Identify which cell holds the provided text, then report its [x, y] central coordinate. 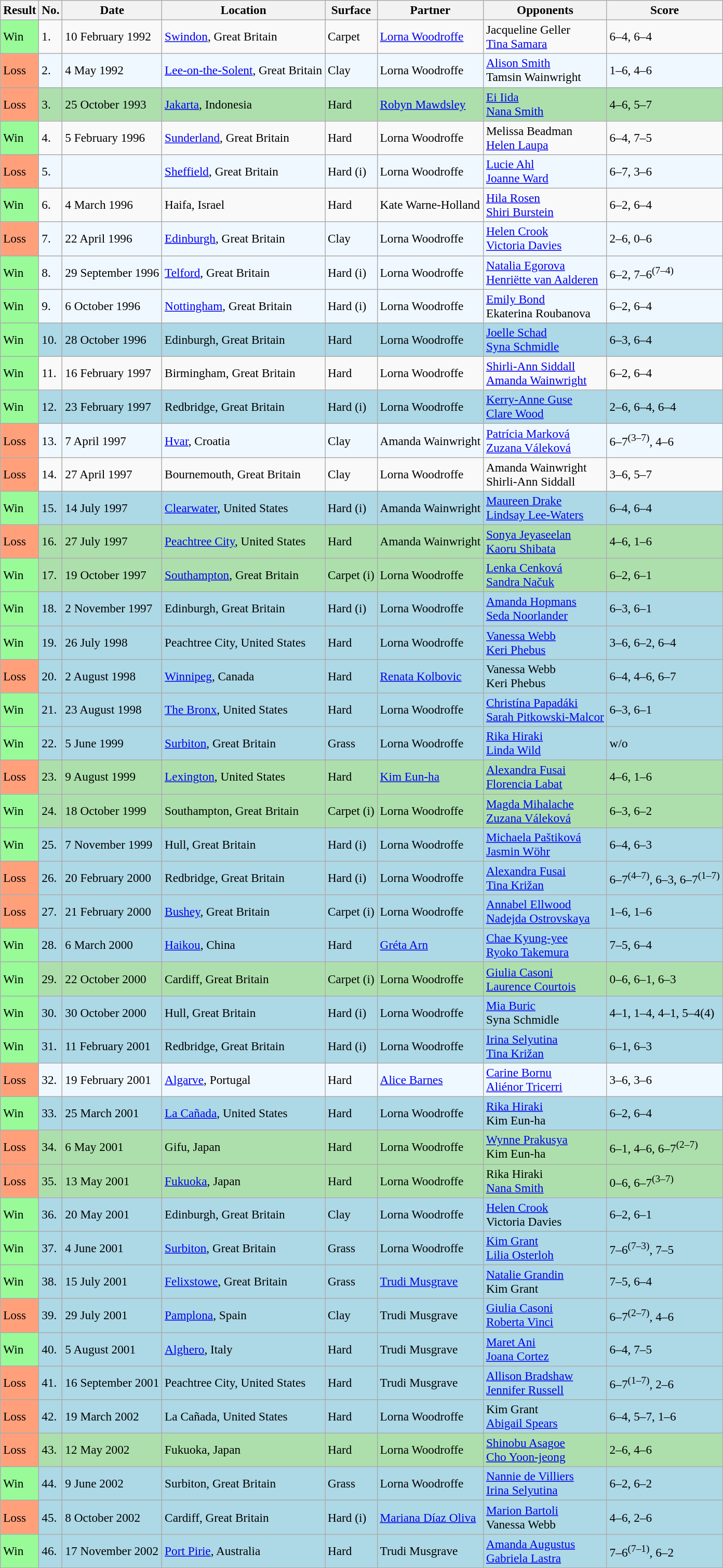
23 August 1998 [112, 709]
28 October 1996 [112, 340]
17 November 2002 [112, 1551]
6–3, 6–4 [665, 340]
Kim Grant Lilia Osterloh [545, 1248]
Date [112, 10]
Amanda Hopmans Seda Noorlander [545, 609]
19 March 2002 [112, 1416]
6–4, 4–6, 6–7 [665, 676]
15 July 2001 [112, 1282]
1. [51, 36]
25. [51, 845]
6–7, 3–6 [665, 171]
Birmingham, Great Britain [244, 373]
0–6, 6–1, 6–3 [665, 979]
9 June 2002 [112, 1483]
Mia Buric Syna Schmidle [545, 1013]
Gifu, Japan [244, 1147]
Lexington, United States [244, 777]
4 May 1992 [112, 71]
6–7(4–7), 6–3, 6–7(1–7) [665, 878]
Alice Barnes [430, 1079]
35. [51, 1181]
Rika Hiraki Kim Eun-ha [545, 1114]
2. [51, 71]
20. [51, 676]
Shirli-Ann Siddall Amanda Wainwright [545, 373]
6 May 2001 [112, 1147]
36. [51, 1214]
Marion Bartoli Vanessa Webb [545, 1517]
20 February 2000 [112, 878]
6–1, 6–3 [665, 1046]
32. [51, 1079]
14. [51, 474]
21 February 2000 [112, 911]
Haifa, Israel [244, 205]
Shinobu Asagoe Cho Yoon-jeong [545, 1450]
22 April 1996 [112, 239]
6–1, 4–6, 6–7(2–7) [665, 1147]
17. [51, 575]
31. [51, 1046]
6–4, 5–7, 1–6 [665, 1416]
5. [51, 171]
Alison Smith Tamsin Wainwright [545, 71]
Michaela Paštiková Jasmin Wöhr [545, 845]
Pamplona, Spain [244, 1315]
Kim Grant Abigail Spears [545, 1416]
Algarve, Portugal [244, 1079]
22 October 2000 [112, 979]
Opponents [545, 10]
Natalie Grandin Kim Grant [545, 1282]
Telford, Great Britain [244, 272]
Sunderland, Great Britain [244, 137]
Clearwater, United States [244, 508]
Alexandra Fusai Florencia Labat [545, 777]
Emily Bond Ekaterina Roubanova [545, 305]
Renata Kolbovic [430, 676]
Ei Iida Nana Smith [545, 104]
4 March 1996 [112, 205]
Felixstowe, Great Britain [244, 1282]
43. [51, 1450]
28. [51, 945]
3. [51, 104]
18. [51, 609]
Natalia Egorova Henriëtte van Aalderen [545, 272]
Giulia Casoni Roberta Vinci [545, 1315]
27 April 1997 [112, 474]
9. [51, 305]
6–7(1–7), 2–6 [665, 1383]
3–6, 3–6 [665, 1079]
2 November 1997 [112, 609]
6 October 1996 [112, 305]
7–6(7–1), 6–2 [665, 1551]
Location [244, 10]
34. [51, 1147]
19 February 2001 [112, 1079]
20 May 2001 [112, 1214]
4–1, 1–4, 4–1, 5–4(4) [665, 1013]
18 October 1999 [112, 810]
29 September 1996 [112, 272]
29. [51, 979]
Score [665, 10]
6–4, 6–3 [665, 845]
Result [20, 10]
2–6, 0–6 [665, 239]
11. [51, 373]
26 July 1998 [112, 642]
Allison Bradshaw Jennifer Russell [545, 1383]
Kerry-Anne Guse Clare Wood [545, 407]
14 July 1997 [112, 508]
3–6, 5–7 [665, 474]
2 August 1998 [112, 676]
Carpet [351, 36]
Sonya Jeyaseelan Kaoru Shibata [545, 541]
1–6, 1–6 [665, 911]
Rika Hiraki Linda Wild [545, 743]
Kim Eun-ha [430, 777]
Swindon, Great Britain [244, 36]
Mariana Díaz Oliva [430, 1517]
30. [51, 1013]
Alexandra Fusai Tina Križan [545, 878]
25 March 2001 [112, 1114]
Surface [351, 10]
16 February 1997 [112, 373]
Amanda Wainwright Shirli-Ann Siddall [545, 474]
4. [51, 137]
Jakarta, Indonesia [244, 104]
No. [51, 10]
Patrícia Marková Zuzana Váleková [545, 440]
Jacqueline Geller Tina Samara [545, 36]
Wynne Prakusya Kim Eun-ha [545, 1147]
12. [51, 407]
6–7(3–7), 4–6 [665, 440]
44. [51, 1483]
7–6(7–3), 7–5 [665, 1248]
23 February 1997 [112, 407]
23. [51, 777]
Lee-on-the-Solent, Great Britain [244, 71]
38. [51, 1282]
2–6, 4–6 [665, 1450]
16 September 2001 [112, 1383]
Giulia Casoni Laurence Courtois [545, 979]
Kate Warne-Holland [430, 205]
40. [51, 1349]
29 July 2001 [112, 1315]
7 November 1999 [112, 845]
45. [51, 1517]
Amanda Augustus Gabriela Lastra [545, 1551]
8 October 2002 [112, 1517]
1–6, 4–6 [665, 71]
The Bronx, United States [244, 709]
8. [51, 272]
Maureen Drake Lindsay Lee-Waters [545, 508]
Robyn Mawdsley [430, 104]
39. [51, 1315]
Irina Selyutina Tina Križan [545, 1046]
Gréta Arn [430, 945]
13. [51, 440]
15. [51, 508]
12 May 2002 [112, 1450]
Carine Bornu Aliénor Tricerri [545, 1079]
Annabel Ellwood Nadejda Ostrovskaya [545, 911]
Bournemouth, Great Britain [244, 474]
Partner [430, 10]
16. [51, 541]
37. [51, 1248]
Hila Rosen Shiri Burstein [545, 205]
Chae Kyung-yee Ryoko Takemura [545, 945]
46. [51, 1551]
7 April 1997 [112, 440]
10 February 1992 [112, 36]
19. [51, 642]
6–2, 7–6(7–4) [665, 272]
Bushey, Great Britain [244, 911]
24. [51, 810]
19 October 1997 [112, 575]
27 July 1997 [112, 541]
6 March 2000 [112, 945]
4–6, 5–7 [665, 104]
Magda Mihalache Zuzana Váleková [545, 810]
21. [51, 709]
42. [51, 1416]
Joelle Schad Syna Schmidle [545, 340]
5 August 2001 [112, 1349]
3–6, 6–2, 6–4 [665, 642]
Alghero, Italy [244, 1349]
6–3, 6–2 [665, 810]
Port Pirie, Australia [244, 1551]
7. [51, 239]
25 October 1993 [112, 104]
10. [51, 340]
6–2, 6–2 [665, 1483]
33. [51, 1114]
27. [51, 911]
22. [51, 743]
6. [51, 205]
Nottingham, Great Britain [244, 305]
13 May 2001 [112, 1181]
0–6, 6–7(3–7) [665, 1181]
41. [51, 1383]
Haikou, China [244, 945]
11 February 2001 [112, 1046]
5 February 1996 [112, 137]
Sheffield, Great Britain [244, 171]
5 June 1999 [112, 743]
Christína Papadáki Sarah Pitkowski-Malcor [545, 709]
Lucie Ahl Joanne Ward [545, 171]
Rika Hiraki Nana Smith [545, 1181]
26. [51, 878]
Nannie de Villiers Irina Selyutina [545, 1483]
2–6, 6–4, 6–4 [665, 407]
w/o [665, 743]
6–7(2–7), 4–6 [665, 1315]
9 August 1999 [112, 777]
4–6, 2–6 [665, 1517]
Melissa Beadman Helen Laupa [545, 137]
Hvar, Croatia [244, 440]
Maret Ani Joana Cortez [545, 1349]
Winnipeg, Canada [244, 676]
4 June 2001 [112, 1248]
Lenka Cenková Sandra Načuk [545, 575]
30 October 2000 [112, 1013]
